Determine the (X, Y) coordinate at the center of the cell enclosing the given text.  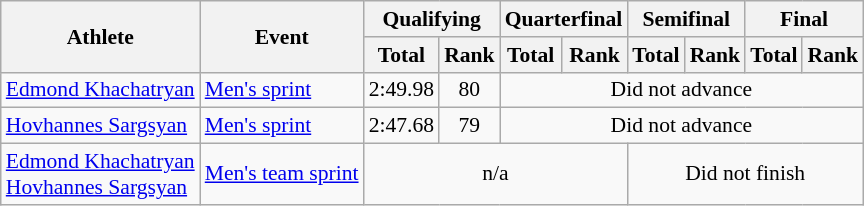
Did not finish (745, 174)
2:49.98 (402, 90)
79 (470, 126)
2:47.68 (402, 126)
Event (282, 36)
Qualifying (432, 19)
Hovhannes Sargsyan (100, 126)
Edmond Khachatryan (100, 90)
Edmond Khachatryan Hovhannes Sargsyan (100, 174)
n/a (496, 174)
80 (470, 90)
Quarterfinal (564, 19)
Men's team sprint (282, 174)
Semifinal (686, 19)
Athlete (100, 36)
Final (804, 19)
